Scan for the cell matching the given text and deliver its [x, y] coordinate at center. 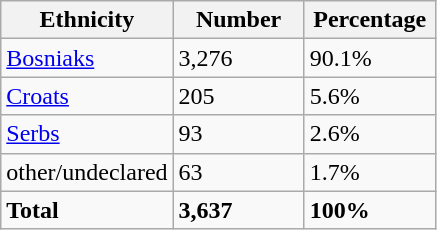
100% [370, 210]
90.1% [370, 58]
Total [87, 210]
3,276 [238, 58]
5.6% [370, 96]
Serbs [87, 134]
Number [238, 20]
other/undeclared [87, 172]
1.7% [370, 172]
63 [238, 172]
Percentage [370, 20]
Ethnicity [87, 20]
93 [238, 134]
3,637 [238, 210]
Croats [87, 96]
Bosniaks [87, 58]
2.6% [370, 134]
205 [238, 96]
